Provide the [X, Y] coordinate of the cell's center where the given text is located.  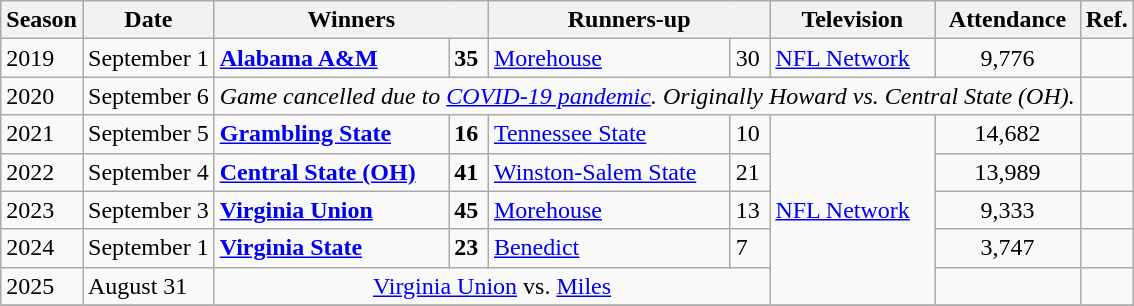
Date [148, 20]
Runners-up [628, 20]
2024 [42, 248]
September 4 [148, 172]
45 [469, 210]
Virginia Union [332, 210]
Ref. [1106, 20]
Benedict [609, 248]
9,333 [1008, 210]
41 [469, 172]
Central State (OH) [332, 172]
2023 [42, 210]
2025 [42, 286]
Winston-Salem State [609, 172]
3,747 [1008, 248]
2019 [42, 58]
September 5 [148, 134]
2021 [42, 134]
Tennessee State [609, 134]
9,776 [1008, 58]
August 31 [148, 286]
14,682 [1008, 134]
35 [469, 58]
2020 [42, 96]
Alabama A&M [332, 58]
Virginia State [332, 248]
13,989 [1008, 172]
Television [852, 20]
21 [750, 172]
Virginia Union vs. Miles [492, 286]
Game cancelled due to COVID-19 pandemic. Originally Howard vs. Central State (OH). [647, 96]
7 [750, 248]
Grambling State [332, 134]
23 [469, 248]
10 [750, 134]
Winners [351, 20]
13 [750, 210]
16 [469, 134]
Attendance [1008, 20]
September 6 [148, 96]
Season [42, 20]
2022 [42, 172]
30 [750, 58]
September 3 [148, 210]
